Capture the cell that displays the provided text and extract its [X, Y] central coordinate. 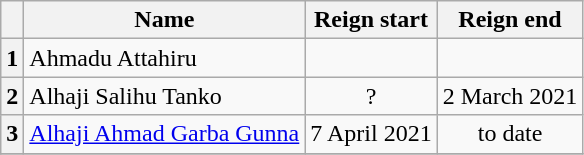
Alhaji Ahmad Garba Gunna [164, 134]
Reign start [371, 20]
Alhaji Salihu Tanko [164, 96]
2 [12, 96]
Ahmadu Attahiru [164, 58]
3 [12, 134]
? [371, 96]
Reign end [510, 20]
2 March 2021 [510, 96]
7 April 2021 [371, 134]
1 [12, 58]
Name [164, 20]
to date [510, 134]
